From the cell containing the given text, extract its center point as (X, Y) coordinate. 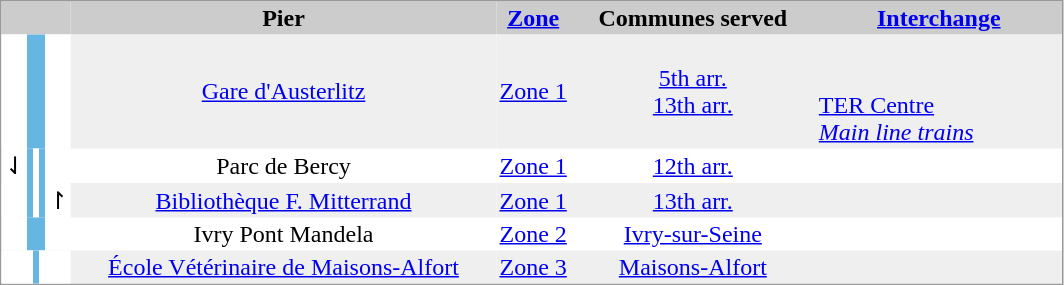
Pier (283, 18)
Interchange (939, 18)
Bibliothèque F. Mitterrand (283, 200)
Ivry Pont Mandela (283, 234)
Parc de Bercy (283, 165)
TER CentreMain line trains (939, 91)
Maisons-Alfort (693, 266)
Gare d'Austerlitz (283, 91)
↾ (58, 200)
5th arr.13th arr. (693, 91)
Communes served (693, 18)
13th arr. (693, 200)
⇃ (15, 165)
Zone (532, 18)
École Vétérinaire de Maisons-Alfort (283, 266)
Zone 2 (532, 234)
Ivry-sur-Seine (693, 234)
Zone 3 (532, 266)
12th arr. (693, 165)
